Pinpoint the cell where the given text exists, returning its [x, y] midpoint coordinate. 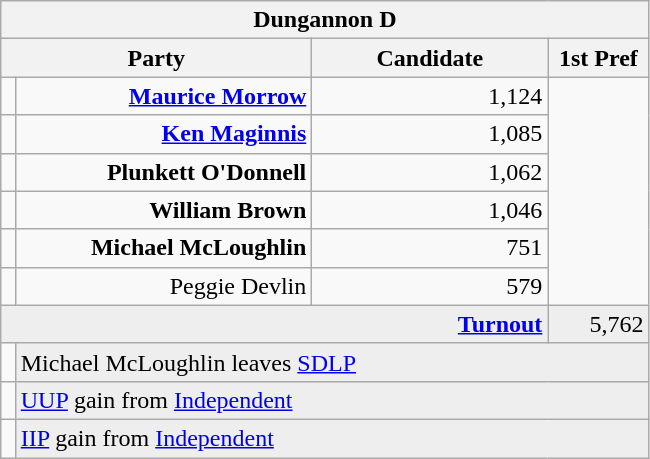
579 [430, 286]
Ken Maginnis [164, 134]
Plunkett O'Donnell [164, 172]
1,085 [430, 134]
Maurice Morrow [164, 96]
Peggie Devlin [164, 286]
William Brown [164, 210]
1,046 [430, 210]
5,762 [598, 324]
Party [156, 58]
751 [430, 248]
Dungannon D [325, 20]
UUP gain from Independent [332, 400]
1,062 [430, 172]
IIP gain from Independent [332, 438]
Turnout [274, 324]
Michael McLoughlin [164, 248]
1st Pref [598, 58]
1,124 [430, 96]
Michael McLoughlin leaves SDLP [332, 362]
Candidate [430, 58]
